Pinpoint the cell where the given text exists, returning its [X, Y] midpoint coordinate. 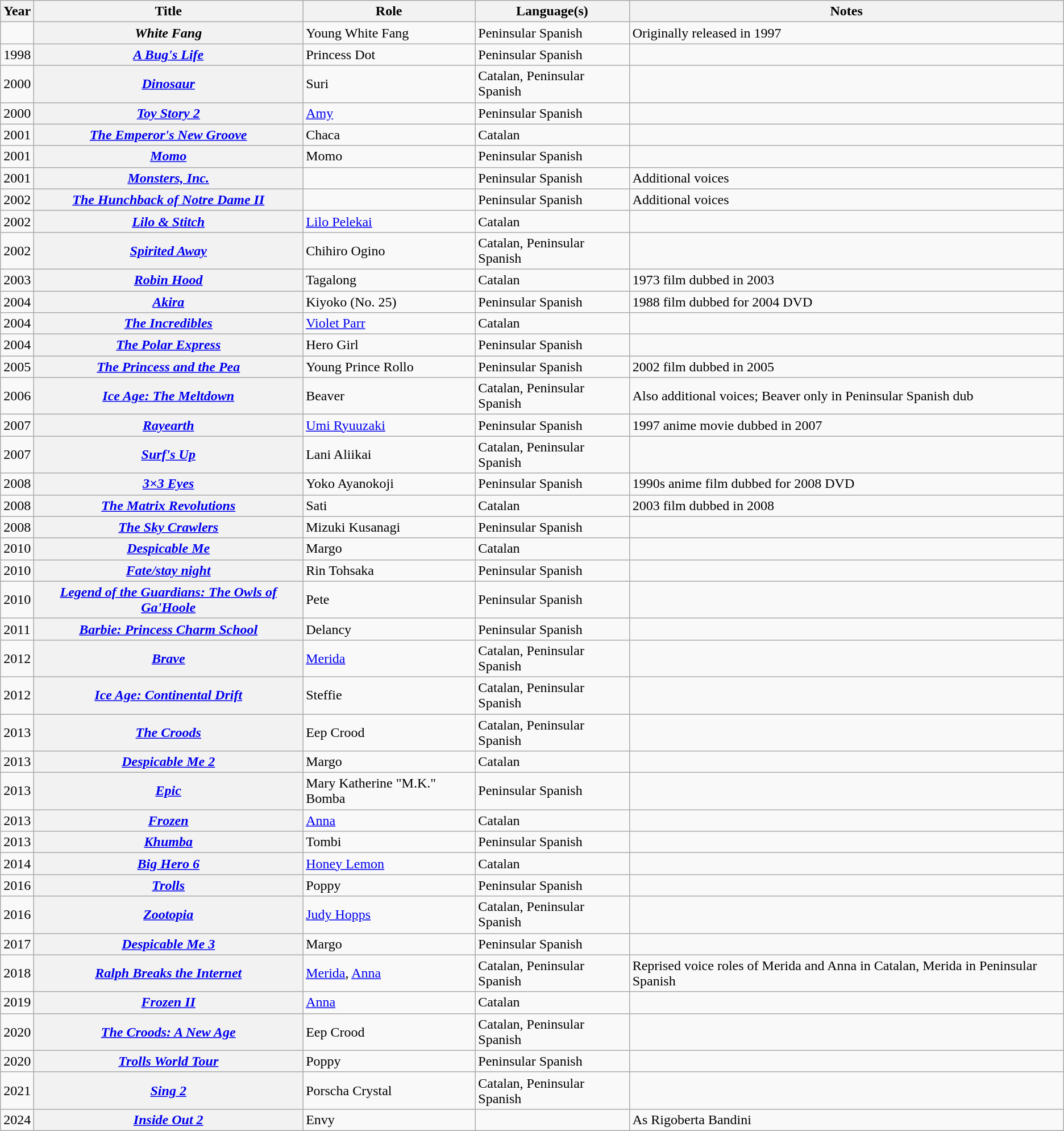
Suri [389, 84]
Lilo & Stitch [168, 221]
Honey Lemon [389, 864]
Judy Hopps [389, 914]
Sati [389, 506]
Legend of the Guardians: The Owls of Ga'Hoole [168, 599]
1988 film dubbed for 2004 DVD [846, 302]
Chaca [389, 135]
Tombi [389, 842]
1990s anime film dubbed for 2008 DVD [846, 484]
Tagalong [389, 280]
A Bug's Life [168, 55]
2003 [17, 280]
Merida, Anna [389, 973]
Dinosaur [168, 84]
Umi Ryuuzaki [389, 425]
Zootopia [168, 914]
Ice Age: Continental Drift [168, 695]
Chihiro Ogino [389, 250]
3×3 Eyes [168, 484]
Brave [168, 658]
The Hunchback of Notre Dame II [168, 200]
White Fang [168, 33]
Toy Story 2 [168, 113]
Akira [168, 302]
Despicable Me 2 [168, 762]
Mary Katherine "M.K." Bomba [389, 792]
Role [389, 11]
Young White Fang [389, 33]
The Croods [168, 732]
Notes [846, 11]
Frozen II [168, 1002]
The Princess and the Pea [168, 367]
Reprised voice roles of Merida and Anna in Catalan, Merida in Peninsular Spanish [846, 973]
2019 [17, 1002]
Porscha Crystal [389, 1091]
Lilo Pelekai [389, 221]
The Incredibles [168, 324]
Hero Girl [389, 345]
Spirited Away [168, 250]
Also additional voices; Beaver only in Peninsular Spanish dub [846, 396]
Despicable Me [168, 549]
Ice Age: The Meltdown [168, 396]
Young Prince Rollo [389, 367]
Sing 2 [168, 1091]
Inside Out 2 [168, 1120]
Beaver [389, 396]
The Emperor's New Groove [168, 135]
Frozen [168, 821]
Yoko Ayanokoji [389, 484]
2006 [17, 396]
Epic [168, 792]
Mizuki Kusanagi [389, 527]
Steffie [389, 695]
1973 film dubbed in 2003 [846, 280]
Despicable Me 3 [168, 944]
Big Hero 6 [168, 864]
Merida [389, 658]
Envy [389, 1120]
Amy [389, 113]
Language(s) [552, 11]
Title [168, 11]
Robin Hood [168, 280]
2014 [17, 864]
Violet Parr [389, 324]
The Croods: A New Age [168, 1031]
Barbie: Princess Charm School [168, 629]
Year [17, 11]
Princess Dot [389, 55]
Rayearth [168, 425]
Trolls World Tour [168, 1061]
2005 [17, 367]
2021 [17, 1091]
1997 anime movie dubbed in 2007 [846, 425]
2024 [17, 1120]
Trolls [168, 885]
2003 film dubbed in 2008 [846, 506]
As Rigoberta Bandini [846, 1120]
Ralph Breaks the Internet [168, 973]
The Polar Express [168, 345]
Delancy [389, 629]
2018 [17, 973]
2002 film dubbed in 2005 [846, 367]
2017 [17, 944]
Fate/stay night [168, 570]
Lani Aliikai [389, 455]
The Sky Crawlers [168, 527]
Khumba [168, 842]
Rin Tohsaka [389, 570]
Kiyoko (No. 25) [389, 302]
Surf's Up [168, 455]
Originally released in 1997 [846, 33]
2011 [17, 629]
The Matrix Revolutions [168, 506]
Monsters, Inc. [168, 178]
Pete [389, 599]
1998 [17, 55]
